Scan for the cell matching the given text and deliver its (X, Y) coordinate at center. 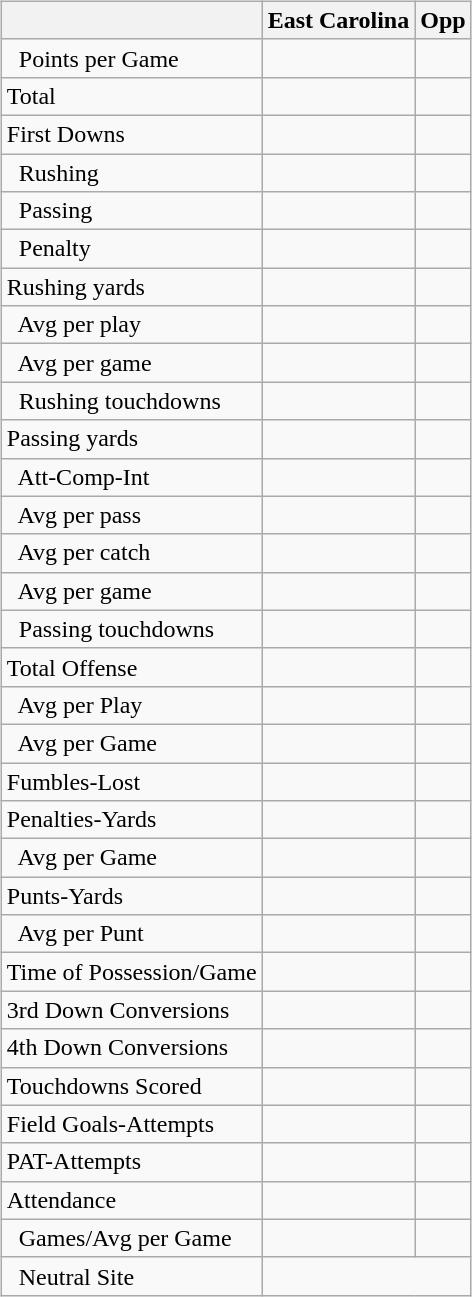
Total (132, 96)
Field Goals-Attempts (132, 1124)
Avg per play (132, 325)
Passing (132, 211)
Points per Game (132, 58)
Passing touchdowns (132, 629)
4th Down Conversions (132, 1048)
First Downs (132, 134)
Fumbles-Lost (132, 781)
Avg per catch (132, 553)
Passing yards (132, 439)
Rushing touchdowns (132, 401)
Rushing (132, 173)
Att-Comp-Int (132, 477)
Rushing yards (132, 287)
Penalties-Yards (132, 820)
East Carolina (338, 20)
Penalty (132, 249)
Opp (443, 20)
Avg per Punt (132, 934)
Avg per pass (132, 515)
Neutral Site (132, 1276)
3rd Down Conversions (132, 1010)
Total Offense (132, 667)
Games/Avg per Game (132, 1238)
Time of Possession/Game (132, 972)
PAT-Attempts (132, 1162)
Avg per Play (132, 705)
Attendance (132, 1200)
Touchdowns Scored (132, 1086)
Punts-Yards (132, 896)
